Provide the (X, Y) coordinate of the cell's center where the given text is located.  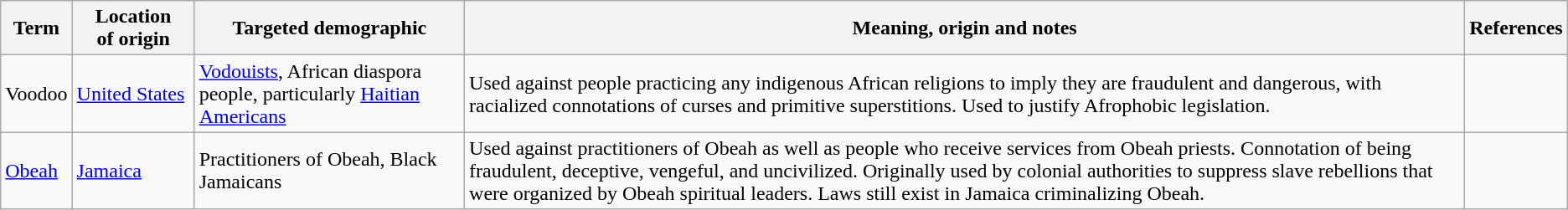
Locationof origin (133, 28)
References (1516, 28)
Practitioners of Obeah, Black Jamaicans (329, 171)
Vodouists, African diaspora people, particularly Haitian Americans (329, 94)
Obeah (37, 171)
Jamaica (133, 171)
Targeted demographic (329, 28)
Term (37, 28)
United States (133, 94)
Meaning, origin and notes (965, 28)
Voodoo (37, 94)
